Scan for the cell matching the given text and deliver its [X, Y] coordinate at center. 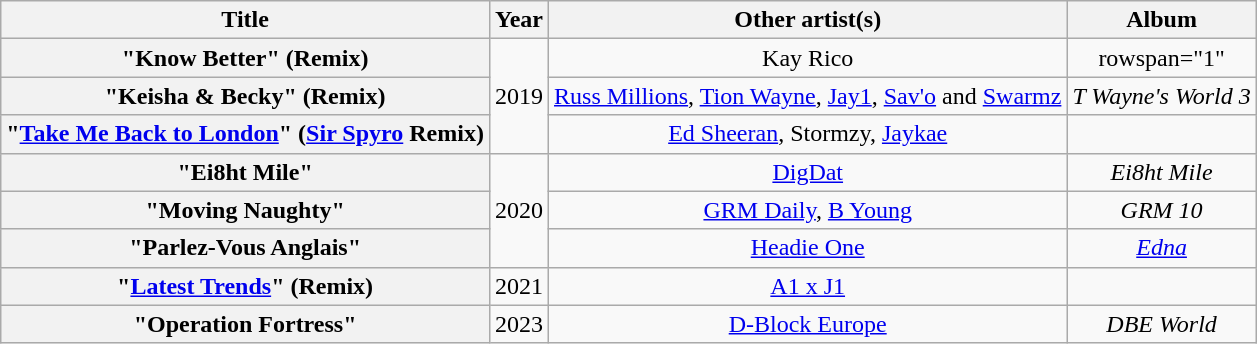
Title [246, 20]
GRM Daily, B Young [808, 210]
Kay Rico [808, 58]
"Parlez-Vous Anglais" [246, 248]
Headie One [808, 248]
"Ei8ht Mile" [246, 172]
"Latest Trends" (Remix) [246, 286]
2019 [518, 96]
T Wayne's World 3 [1162, 96]
GRM 10 [1162, 210]
Ed Sheeran, Stormzy, Jaykae [808, 134]
2023 [518, 324]
D-Block Europe [808, 324]
rowspan="1" [1162, 58]
2020 [518, 210]
"Operation Fortress" [246, 324]
Ei8ht Mile [1162, 172]
A1 x J1 [808, 286]
"Know Better" (Remix) [246, 58]
2021 [518, 286]
DBE World [1162, 324]
Edna [1162, 248]
"Take Me Back to London" (Sir Spyro Remix) [246, 134]
"Moving Naughty" [246, 210]
Album [1162, 20]
Russ Millions, Tion Wayne, Jay1, Sav'o and Swarmz [808, 96]
"Keisha & Becky" (Remix) [246, 96]
Other artist(s) [808, 20]
Year [518, 20]
DigDat [808, 172]
